Search for the cell housing the specified text and yield its (x, y) center coordinate. 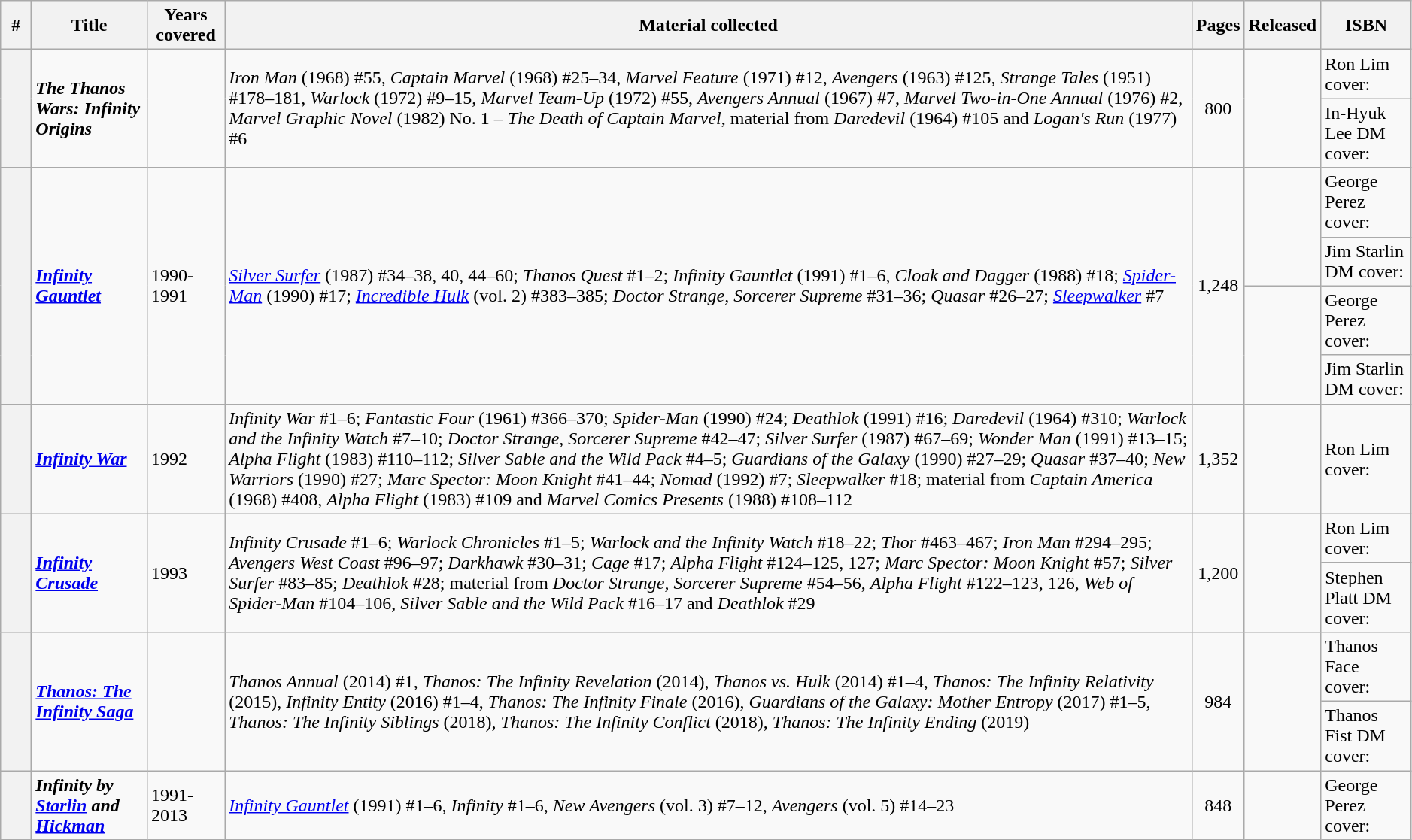
Infinity War (90, 459)
848 (1218, 805)
1993 (185, 573)
Stephen Platt DM cover: (1366, 597)
1,352 (1218, 459)
800 (1218, 108)
1990-1991 (185, 286)
Thanos Face cover: (1366, 666)
1992 (185, 459)
1991-2013 (185, 805)
984 (1218, 701)
Thanos: The Infinity Saga (90, 701)
Thanos Fist DM cover: (1366, 735)
In-Hyuk Lee DM cover: (1366, 133)
Infinity Gauntlet (90, 286)
1,200 (1218, 573)
Pages (1218, 26)
# (17, 26)
The Thanos Wars: Infinity Origins (90, 108)
ISBN (1366, 26)
Material collected (709, 26)
Title (90, 26)
Infinity by Starlin and Hickman (90, 805)
Years covered (185, 26)
Released (1283, 26)
Infinity Gauntlet (1991) #1–6, Infinity #1–6, New Avengers (vol. 3) #7–12, Avengers (vol. 5) #14–23 (709, 805)
Infinity Crusade (90, 573)
1,248 (1218, 286)
